Output the [x, y] coordinate of the center of the cell containing the given text.  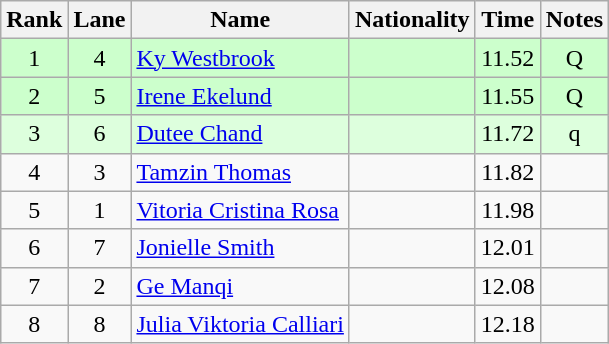
Nationality [412, 20]
Ge Manqi [240, 286]
11.55 [508, 96]
11.82 [508, 172]
12.01 [508, 248]
Rank [34, 20]
Tamzin Thomas [240, 172]
Ky Westbrook [240, 58]
12.18 [508, 324]
Lane [100, 20]
Jonielle Smith [240, 248]
Time [508, 20]
Name [240, 20]
Vitoria Cristina Rosa [240, 210]
11.52 [508, 58]
11.98 [508, 210]
Irene Ekelund [240, 96]
Notes [574, 20]
12.08 [508, 286]
q [574, 134]
Dutee Chand [240, 134]
11.72 [508, 134]
Julia Viktoria Calliari [240, 324]
